Provide the (X, Y) coordinate of the cell's center where the given text is located.  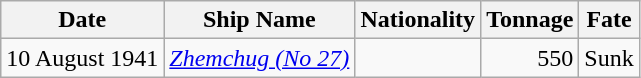
Fate (609, 20)
Ship Name (260, 20)
Zhemchug (No 27) (260, 58)
Sunk (609, 58)
Nationality (418, 20)
10 August 1941 (82, 58)
Date (82, 20)
Tonnage (530, 20)
550 (530, 58)
